Return the (X, Y) coordinate for the center point of the cell that contains the specified text.  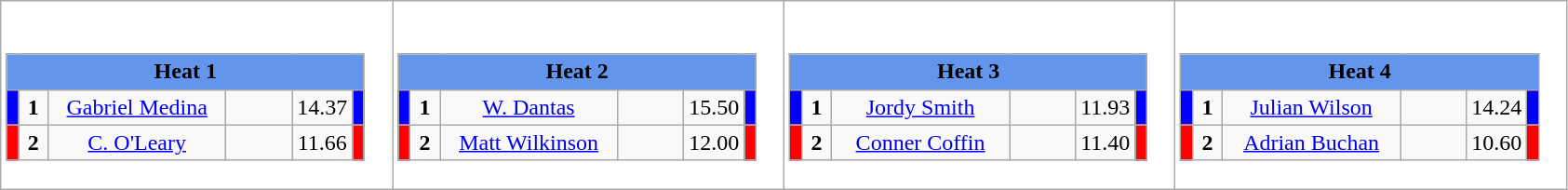
Heat 2 1 W. Dantas 15.50 2 Matt Wilkinson 12.00 (588, 95)
Heat 3 1 Jordy Smith 11.93 2 Conner Coffin 11.40 (980, 95)
Adrian Buchan (1312, 142)
14.24 (1496, 107)
W. Dantas (529, 107)
11.40 (1106, 142)
C. O'Leary (138, 142)
Julian Wilson (1312, 107)
Heat 4 1 Julian Wilson 14.24 2 Adrian Buchan 10.60 (1372, 95)
14.37 (322, 107)
Heat 1 1 Gabriel Medina 14.37 2 C. O'Leary 11.66 (197, 95)
15.50 (715, 107)
Heat 4 (1360, 72)
Conner Coffin (921, 142)
Heat 1 (185, 72)
Heat 2 (577, 72)
Heat 3 (968, 72)
Gabriel Medina (138, 107)
Jordy Smith (921, 107)
12.00 (715, 142)
11.93 (1106, 107)
11.66 (322, 142)
10.60 (1496, 142)
Matt Wilkinson (529, 142)
